Identify which cell holds the provided text, then report its [x, y] central coordinate. 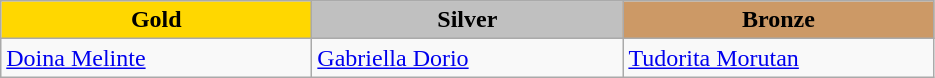
Doina Melinte [156, 58]
Silver [468, 20]
Gold [156, 20]
Tudorita Morutan [778, 58]
Bronze [778, 20]
Gabriella Dorio [468, 58]
